Detect which cell encompasses the target text, then output its (X, Y) center coordinate. 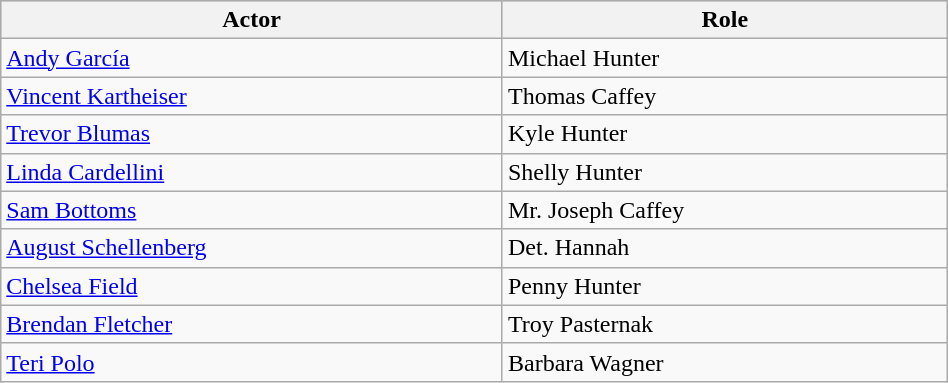
Brendan Fletcher (252, 324)
Troy Pasternak (724, 324)
Sam Bottoms (252, 210)
Andy García (252, 58)
Penny Hunter (724, 286)
Barbara Wagner (724, 362)
Kyle Hunter (724, 134)
August Schellenberg (252, 248)
Mr. Joseph Caffey (724, 210)
Teri Polo (252, 362)
Role (724, 20)
Thomas Caffey (724, 96)
Michael Hunter (724, 58)
Linda Cardellini (252, 172)
Trevor Blumas (252, 134)
Chelsea Field (252, 286)
Actor (252, 20)
Shelly Hunter (724, 172)
Vincent Kartheiser (252, 96)
Det. Hannah (724, 248)
